Identify which cell holds the provided text, then report its [x, y] central coordinate. 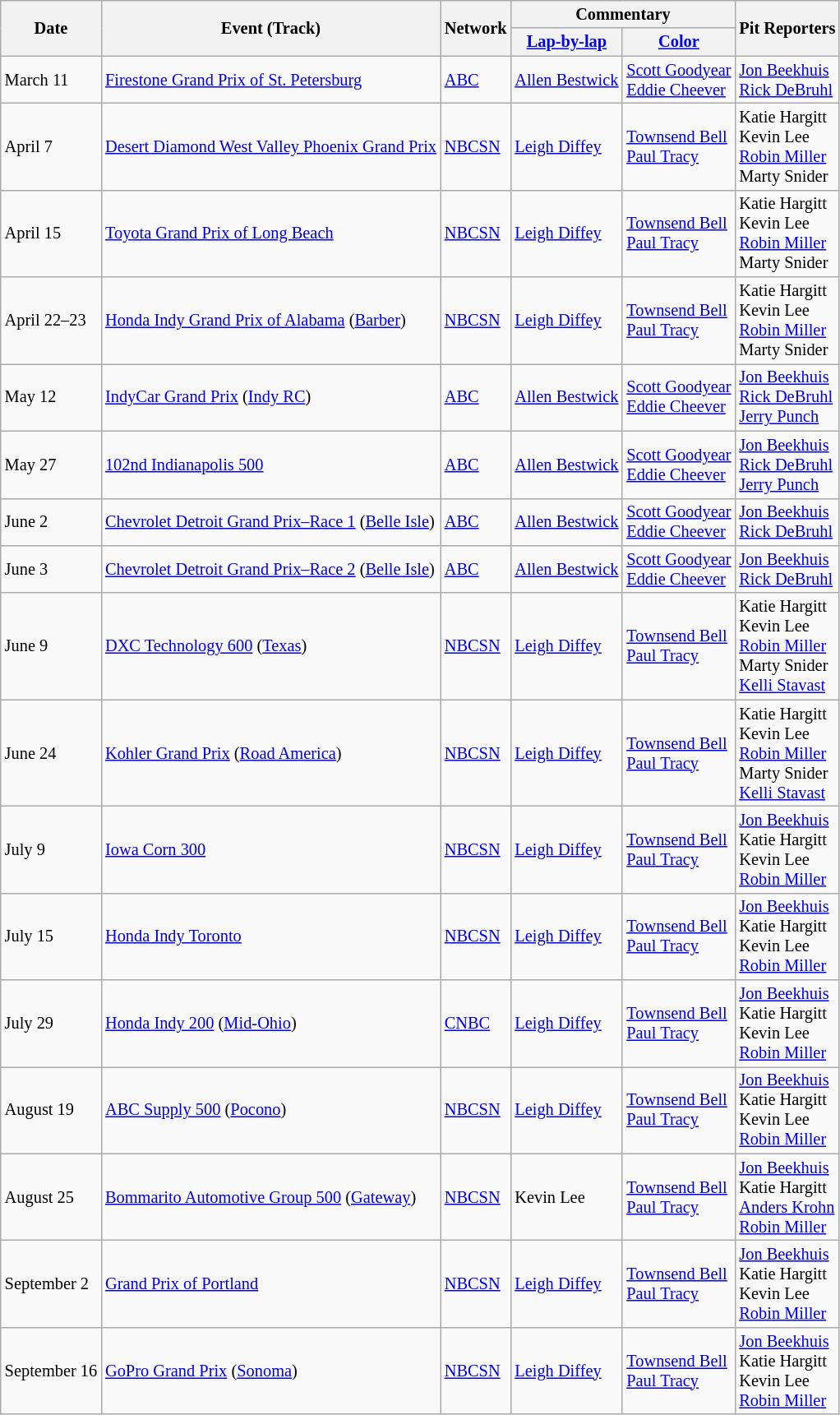
May 12 [51, 397]
CNBC [476, 1024]
Pit Reporters [787, 28]
IndyCar Grand Prix (Indy RC) [271, 397]
May 27 [51, 465]
April 15 [51, 234]
June 24 [51, 753]
June 3 [51, 569]
August 25 [51, 1197]
July 9 [51, 849]
July 15 [51, 936]
June 2 [51, 522]
Lap-by-lap [566, 42]
September 2 [51, 1283]
Event (Track) [271, 28]
Toyota Grand Prix of Long Beach [271, 234]
Desert Diamond West Valley Phoenix Grand Prix [271, 146]
August 19 [51, 1110]
Jon BeekhuisKatie HargittAnders KrohnRobin Miller [787, 1197]
Date [51, 28]
Network [476, 28]
Firestone Grand Prix of St. Petersburg [271, 80]
ABC Supply 500 (Pocono) [271, 1110]
Honda Indy Toronto [271, 936]
Iowa Corn 300 [271, 849]
April 7 [51, 146]
July 29 [51, 1024]
Chevrolet Detroit Grand Prix–Race 2 (Belle Isle) [271, 569]
Honda Indy Grand Prix of Alabama (Barber) [271, 321]
Honda Indy 200 (Mid-Ohio) [271, 1024]
March 11 [51, 80]
Grand Prix of Portland [271, 1283]
Commentary [623, 14]
Kevin Lee [566, 1197]
GoPro Grand Prix (Sonoma) [271, 1371]
April 22–23 [51, 321]
September 16 [51, 1371]
Bommarito Automotive Group 500 (Gateway) [271, 1197]
DXC Technology 600 (Texas) [271, 646]
Color [679, 42]
102nd Indianapolis 500 [271, 465]
June 9 [51, 646]
Kohler Grand Prix (Road America) [271, 753]
Chevrolet Detroit Grand Prix–Race 1 (Belle Isle) [271, 522]
